Return the [X, Y] coordinate for the center point of the cell that contains the specified text.  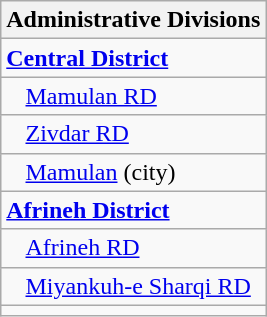
Central District [134, 58]
Mamulan (city) [134, 172]
Afrineh District [134, 210]
Mamulan RD [134, 96]
Zivdar RD [134, 134]
Afrineh RD [134, 248]
Administrative Divisions [134, 20]
Miyankuh-e Sharqi RD [134, 286]
